Return the [x, y] coordinate for the center point of the cell that contains the specified text.  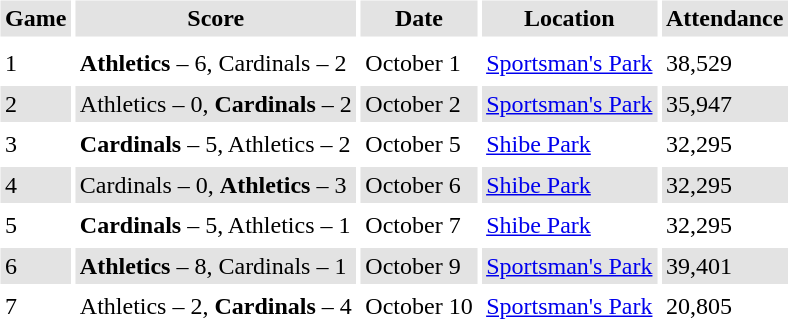
Athletics – 8, Cardinals – 1 [216, 266]
5 [35, 226]
35,947 [724, 104]
Cardinals – 0, Athletics – 3 [216, 185]
Game [35, 18]
39,401 [724, 266]
October 9 [419, 266]
Location [570, 18]
October 6 [419, 185]
2 [35, 104]
Cardinals – 5, Athletics – 2 [216, 144]
6 [35, 266]
Cardinals – 5, Athletics – 1 [216, 226]
Athletics – 0, Cardinals – 2 [216, 104]
Attendance [724, 18]
4 [35, 185]
Athletics – 6, Cardinals – 2 [216, 64]
October 1 [419, 64]
Score [216, 18]
October 5 [419, 144]
1 [35, 64]
38,529 [724, 64]
3 [35, 144]
October 2 [419, 104]
Date [419, 18]
October 7 [419, 226]
